Determine the (X, Y) coordinate at the center of the cell enclosing the given text.  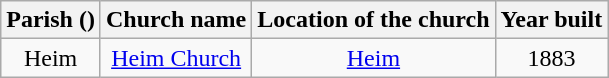
Church name (176, 20)
Parish () (51, 20)
Year built (552, 20)
Location of the church (374, 20)
Heim Church (176, 58)
1883 (552, 58)
